For the text-containing cell, return its midpoint in (X, Y) coordinate format. 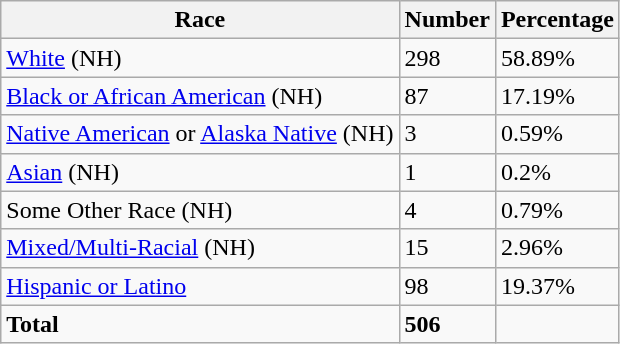
Percentage (557, 20)
506 (447, 324)
0.2% (557, 172)
1 (447, 172)
White (NH) (200, 58)
Race (200, 20)
298 (447, 58)
Native American or Alaska Native (NH) (200, 134)
15 (447, 248)
19.37% (557, 286)
Some Other Race (NH) (200, 210)
Mixed/Multi-Racial (NH) (200, 248)
Black or African American (NH) (200, 96)
87 (447, 96)
0.59% (557, 134)
0.79% (557, 210)
Number (447, 20)
2.96% (557, 248)
58.89% (557, 58)
Total (200, 324)
98 (447, 286)
17.19% (557, 96)
3 (447, 134)
4 (447, 210)
Asian (NH) (200, 172)
Hispanic or Latino (200, 286)
